Scan for the cell matching the given text and deliver its (x, y) coordinate at center. 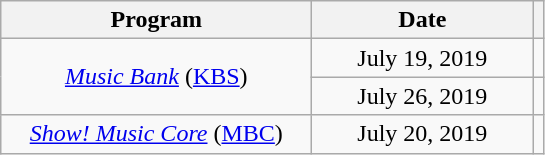
July 19, 2019 (422, 58)
July 26, 2019 (422, 96)
Show! Music Core (MBC) (156, 134)
Program (156, 20)
Date (422, 20)
July 20, 2019 (422, 134)
Music Bank (KBS) (156, 77)
